Find where the given text appears and provide that cell's center as [x, y] coordinate. 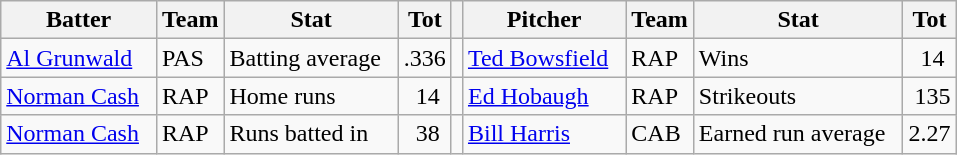
Pitcher [544, 20]
Runs batted in [311, 134]
Bill Harris [544, 134]
Batting average [311, 58]
Wins [798, 58]
PAS [190, 58]
38 [424, 134]
2.27 [930, 134]
Home runs [311, 96]
Ed Hobaugh [544, 96]
Al Grunwald [79, 58]
Batter [79, 20]
CAB [660, 134]
135 [930, 96]
Ted Bowsfield [544, 58]
Strikeouts [798, 96]
.336 [424, 58]
Earned run average [798, 134]
